Capture the cell that displays the provided text and extract its (X, Y) central coordinate. 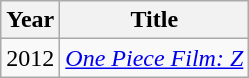
Title (154, 20)
2012 (30, 58)
Year (30, 20)
One Piece Film: Z (154, 58)
